Find where the given text appears and provide that cell's center as [X, Y] coordinate. 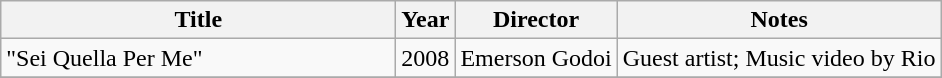
Year [426, 20]
Notes [779, 20]
Director [536, 20]
Title [198, 20]
Guest artist; Music video by Rio [779, 58]
"Sei Quella Per Me" [198, 58]
Emerson Godoi [536, 58]
2008 [426, 58]
